Search for the cell housing the specified text and yield its (x, y) center coordinate. 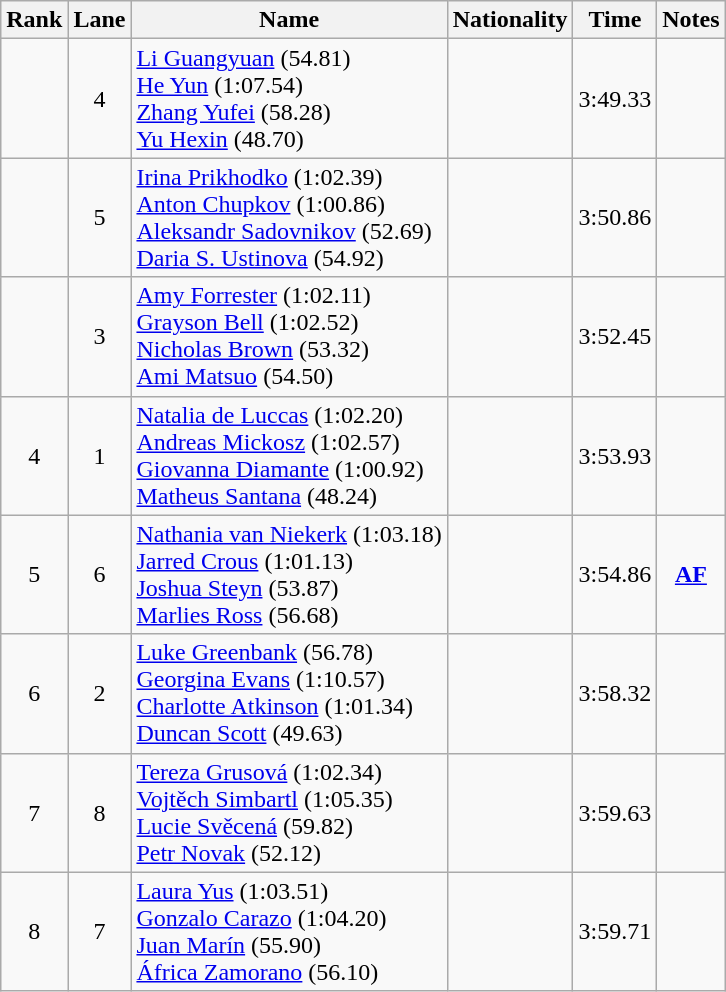
Nationality (510, 20)
3:49.33 (615, 98)
2 (100, 694)
Luke Greenbank (56.78)Georgina Evans (1:10.57)Charlotte Atkinson (1:01.34)Duncan Scott (49.63) (289, 694)
3:53.93 (615, 456)
3 (100, 336)
Notes (691, 20)
3:54.86 (615, 574)
Natalia de Luccas (1:02.20)Andreas Mickosz (1:02.57)Giovanna Diamante (1:00.92)Matheus Santana (48.24) (289, 456)
3:58.32 (615, 694)
Nathania van Niekerk (1:03.18)Jarred Crous (1:01.13)Joshua Steyn (53.87)Marlies Ross (56.68) (289, 574)
Irina Prikhodko (1:02.39)Anton Chupkov (1:00.86)Aleksandr Sadovnikov (52.69)Daria S. Ustinova (54.92) (289, 218)
Rank (34, 20)
Lane (100, 20)
Time (615, 20)
1 (100, 456)
Li Guangyuan (54.81)He Yun (1:07.54)Zhang Yufei (58.28)Yu Hexin (48.70) (289, 98)
3:50.86 (615, 218)
Amy Forrester (1:02.11)Grayson Bell (1:02.52)Nicholas Brown (53.32)Ami Matsuo (54.50) (289, 336)
Tereza Grusová (1:02.34)Vojtěch Simbartl (1:05.35)Lucie Svěcená (59.82)Petr Novak (52.12) (289, 812)
3:52.45 (615, 336)
3:59.63 (615, 812)
3:59.71 (615, 932)
Laura Yus (1:03.51)Gonzalo Carazo (1:04.20)Juan Marín (55.90)África Zamorano (56.10) (289, 932)
Name (289, 20)
AF (691, 574)
